Detect which cell encompasses the target text, then output its [X, Y] center coordinate. 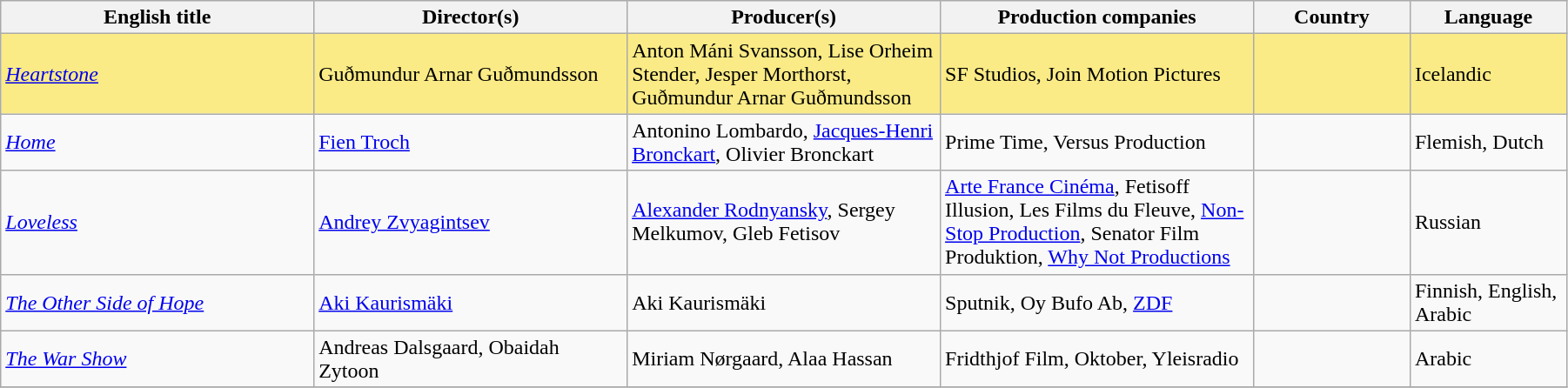
Loveless [157, 223]
Production companies [1097, 17]
Arte France Cinéma, Fetisoff Illusion, Les Films du Fleuve, Non-Stop Production, Senator Film Produktion, Why Not Productions [1097, 223]
Arabic [1488, 358]
Fridthjof Film, Oktober, Yleisradio [1097, 358]
Director(s) [471, 17]
Fien Troch [471, 143]
Andrey Zvyagintsev [471, 223]
Flemish, Dutch [1488, 143]
Guðmundur Arnar Guðmundsson [471, 74]
English title [157, 17]
Andreas Dalsgaard, Obaidah Zytoon [471, 358]
Home [157, 143]
Icelandic [1488, 74]
Alexander Rodnyansky, Sergey Melkumov, Gleb Fetisov [784, 223]
Prime Time, Versus Production [1097, 143]
Russian [1488, 223]
Sputnik, Oy Bufo Ab, ZDF [1097, 303]
SF Studios, Join Motion Pictures [1097, 74]
Language [1488, 17]
The War Show [157, 358]
Heartstone [157, 74]
Finnish, English, Arabic [1488, 303]
Country [1331, 17]
The Other Side of Hope [157, 303]
Anton Máni Svansson, Lise Orheim Stender, Jesper Morthorst, Guðmundur Arnar Guðmundsson [784, 74]
Antonino Lombardo, Jacques-Henri Bronckart, Olivier Bronckart [784, 143]
Miriam Nørgaard, Alaa Hassan [784, 358]
Producer(s) [784, 17]
